Identify which cell holds the provided text, then report its (X, Y) central coordinate. 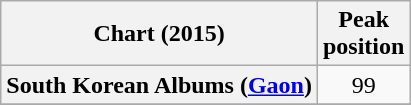
Peakposition (363, 34)
Chart (2015) (160, 34)
99 (363, 85)
South Korean Albums (Gaon) (160, 85)
